Find where the given text appears and provide that cell's center as (X, Y) coordinate. 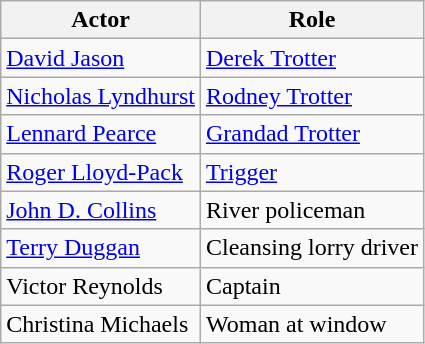
Victor Reynolds (101, 286)
Lennard Pearce (101, 134)
Cleansing lorry driver (312, 248)
Woman at window (312, 324)
Trigger (312, 172)
Role (312, 20)
Christina Michaels (101, 324)
Grandad Trotter (312, 134)
Rodney Trotter (312, 96)
Captain (312, 286)
John D. Collins (101, 210)
David Jason (101, 58)
Derek Trotter (312, 58)
Actor (101, 20)
Terry Duggan (101, 248)
River policeman (312, 210)
Roger Lloyd-Pack (101, 172)
Nicholas Lyndhurst (101, 96)
